Provide the (x, y) coordinate of the cell's center where the given text is located.  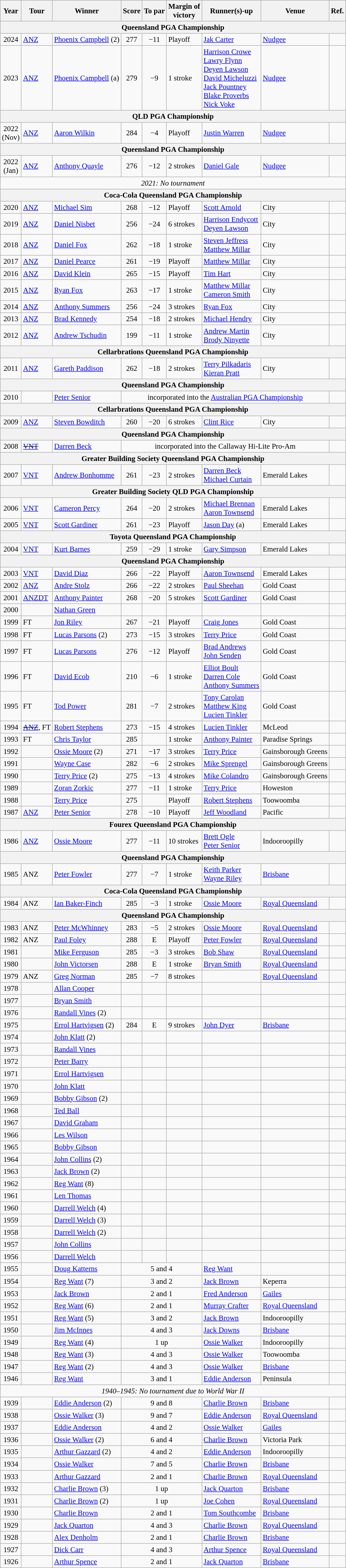
1982 (11, 940)
263 (132, 290)
2007 (11, 475)
Jeff Woodland (231, 812)
Daniel Nisbet (87, 224)
1999 (11, 622)
6 and 4 (161, 1440)
Gary Simpson (231, 549)
Tour (37, 11)
Jason Day (a) (231, 525)
2010 (11, 397)
Errol Hartvigsen (87, 1074)
Anthony Summers (87, 307)
1936 (11, 1440)
Paul Foley (87, 940)
1962 (11, 1184)
David Graham (87, 1123)
2016 (11, 273)
1935 (11, 1452)
Michael Brennan Aaron Townsend (231, 508)
2020 (11, 207)
1928 (11, 1538)
1978 (11, 989)
Wayne Case (87, 764)
1932 (11, 1489)
Mike Ferguson (87, 952)
264 (132, 508)
278 (132, 812)
Terry Pilkadaris Kieran Pratt (231, 369)
Peter McWhinney (87, 928)
7 and 5 (161, 1464)
Michael Hendry (231, 319)
Kurt Barnes (87, 549)
Year (11, 11)
Cameron Percy (87, 508)
McLeod (295, 727)
Jim McInnes (87, 1330)
2014 (11, 307)
254 (132, 319)
Andrew Tschudin (87, 335)
Ted Ball (87, 1111)
1930 (11, 1513)
1965 (11, 1147)
1952 (11, 1306)
1954 (11, 1281)
Victoria Park (295, 1440)
Tod Power (87, 706)
Nathan Green (87, 610)
Ian Baker-Finch (87, 903)
1969 (11, 1098)
Matthew Millar Cameron Smith (231, 290)
Daniel Pearce (87, 261)
Reg Want (3) (87, 1355)
1973 (11, 1050)
Mike Colandro (231, 776)
1968 (11, 1111)
Jak Carter (231, 40)
Aaron Townsend (231, 574)
1976 (11, 1013)
1951 (11, 1318)
1961 (11, 1196)
Eddie Anderson (2) (87, 1403)
Reg Want (6) (87, 1306)
1955 (11, 1269)
Howeston (295, 788)
1959 (11, 1220)
260 (132, 422)
Ossie Walker (2) (87, 1440)
281 (132, 706)
9 and 7 (161, 1416)
Lucas Parsons (87, 651)
Greater Building Society QLD PGA Championship (173, 492)
Keith Parker Wayne Riley (231, 875)
Toyota Queensland PGA Championship (173, 537)
1977 (11, 1001)
282 (132, 764)
Reg Want (2) (87, 1367)
Allan Cooper (87, 989)
1993 (11, 739)
Paradise Springs (295, 739)
incorporated into the Australian PGA Championship (225, 397)
Ossie Walker (3) (87, 1416)
2005 (11, 525)
2022(Nov) (11, 133)
−29 (155, 549)
Reg Want (7) (87, 1281)
Andrew Bonhomme (87, 475)
Fourex Queensland PGA Championship (173, 825)
1964 (11, 1159)
1938 (11, 1416)
Errol Hartvigsen (2) (87, 1025)
Tony Carolan Matthew King Lucien Tinkler (231, 706)
8 strokes (185, 976)
1998 (11, 635)
Brad Andrews John Senden (231, 651)
2009 (11, 422)
1956 (11, 1257)
1975 (11, 1025)
David Diaz (87, 574)
1946 (11, 1379)
199 (132, 335)
1934 (11, 1464)
Phoenix Campbell (a) (87, 78)
David Klein (87, 273)
5 strokes (185, 598)
Tom Southcombe (231, 1513)
Andre Stolz (87, 586)
Ossie Moore (2) (87, 751)
Reg Want (8) (87, 1184)
2011 (11, 369)
1939 (11, 1403)
265 (132, 273)
Tim Hart (231, 273)
Darrell Welch (2) (87, 1233)
Elliot Boult Darren Cole Anthony Summers (231, 676)
Jon Riley (87, 622)
Alex Denholm (87, 1538)
271 (132, 751)
Bobby Gibson (87, 1147)
Greater Building Society Queensland PGA Championship (173, 458)
John Dyer (231, 1025)
Dick Carr (87, 1550)
Ref. (337, 11)
−9 (155, 78)
David Ecob (87, 676)
Lucas Parsons (2) (87, 635)
Murray Crafter (231, 1306)
Craig Jones (231, 622)
2023 (11, 78)
1985 (11, 875)
Darren Beck (87, 446)
To par (155, 11)
Harrison Endycott Deyen Lawson (231, 224)
Winner (87, 11)
1963 (11, 1172)
1937 (11, 1428)
2001 (11, 598)
Darrell Welch (4) (87, 1208)
1957 (11, 1245)
283 (132, 928)
1984 (11, 903)
Steven Bowditch (87, 422)
Arthur Gazzard (2) (87, 1452)
−4 (155, 133)
1948 (11, 1355)
Peninsula (295, 1379)
1947 (11, 1367)
Matthew Millar (231, 261)
1994 (11, 727)
Mike Sprengel (231, 764)
Darrell Welch (87, 1257)
1929 (11, 1525)
Darrell Welch (3) (87, 1220)
1933 (11, 1477)
9 strokes (185, 1025)
Daniel Gale (231, 166)
Brett Ogle Peter Senior (231, 841)
1988 (11, 800)
1990 (11, 776)
1979 (11, 976)
Chris Taylor (87, 739)
ANZ, FT (37, 727)
1991 (11, 764)
1931 (11, 1501)
2022(Jan) (11, 166)
Margin ofvictory (185, 11)
Score (132, 11)
1940–1945: No tournament due to World War II (173, 1391)
5 and 4 (161, 1269)
Fred Anderson (231, 1294)
1996 (11, 676)
Zoran Zorkic (87, 788)
2021: No tournament (173, 183)
2015 (11, 290)
1986 (11, 841)
1927 (11, 1550)
−5 (155, 928)
John Klatt (2) (87, 1037)
Keperra (295, 1281)
10 strokes (185, 841)
Venue (295, 11)
Steven Jeffress Matthew Millar (231, 245)
1987 (11, 812)
−21 (155, 622)
Brad Kennedy (87, 319)
−19 (155, 261)
Gareth Paddison (87, 369)
279 (132, 78)
Bobby Gibson (2) (87, 1098)
John Collins (87, 1245)
−13 (155, 776)
1980 (11, 964)
2000 (11, 610)
1953 (11, 1294)
1974 (11, 1037)
Reg Want (4) (87, 1342)
Peter Barry (87, 1062)
Daniel Fox (87, 245)
Jack Downs (231, 1330)
John Victorsen (87, 964)
incorporated into the Callaway Hi-Lite Pro-Am (225, 446)
Clint Rice (231, 422)
John Klatt (87, 1086)
Jack Brown (2) (87, 1172)
Andrew Martin Brody Ninyette (231, 335)
Bob Shaw (231, 952)
1997 (11, 651)
2024 (11, 40)
1967 (11, 1123)
1972 (11, 1062)
1970 (11, 1086)
259 (132, 549)
1983 (11, 928)
2008 (11, 446)
1949 (11, 1342)
Aaron Wilkin (87, 133)
3 and 1 (161, 1379)
1971 (11, 1074)
Randall Vines (2) (87, 1013)
QLD PGA Championship (173, 116)
ANZDT (37, 598)
Les Wilson (87, 1135)
2017 (11, 261)
Michael Sim (87, 207)
267 (132, 622)
Doug Katterns (87, 1269)
Len Thomas (87, 1196)
John Collins (2) (87, 1159)
Scott Arnold (231, 207)
1981 (11, 952)
Harrison Crowe Lawry Flynn Deyen Lawson David Micheluzzi Jack Pountney Blake Proverbs Nick Voke (231, 78)
1958 (11, 1233)
Phoenix Campbell (2) (87, 40)
2006 (11, 508)
Lucien Tinkler (231, 727)
Greg Norman (87, 976)
Arthur Gazzard (87, 1477)
2003 (11, 574)
1966 (11, 1135)
1960 (11, 1208)
2013 (11, 319)
−10 (155, 812)
1995 (11, 706)
Runner(s)-up (231, 11)
2018 (11, 245)
Randall Vines (87, 1050)
Paul Sheehan (231, 586)
9 and 8 (161, 1403)
Justin Warren (231, 133)
1926 (11, 1562)
Pacific (295, 812)
1950 (11, 1330)
1992 (11, 751)
Darren Beck Michael Curtain (231, 475)
Joe Cohen (231, 1501)
2012 (11, 335)
210 (132, 676)
1989 (11, 788)
2019 (11, 224)
2002 (11, 586)
2004 (11, 549)
Anthony Quayle (87, 166)
Reg Want (5) (87, 1318)
Charlie Brown (2) (87, 1501)
Terry Price (2) (87, 776)
Charlie Brown (3) (87, 1489)
